Capture the cell that displays the provided text and extract its (x, y) central coordinate. 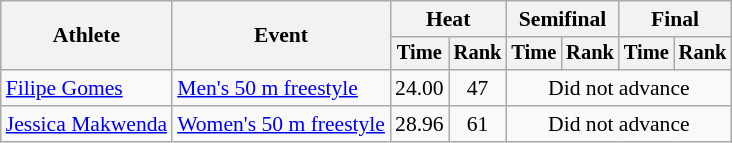
Athlete (86, 36)
Women's 50 m freestyle (281, 124)
Men's 50 m freestyle (281, 88)
Semifinal (562, 19)
Final (675, 19)
Event (281, 36)
24.00 (420, 88)
Heat (448, 19)
Jessica Makwenda (86, 124)
28.96 (420, 124)
Filipe Gomes (86, 88)
47 (478, 88)
61 (478, 124)
